Pinpoint the cell where the given text exists, returning its [X, Y] midpoint coordinate. 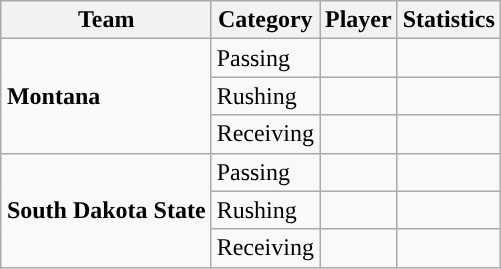
Team [106, 20]
South Dakota State [106, 210]
Statistics [448, 20]
Player [359, 20]
Category [265, 20]
Montana [106, 96]
